Output the [x, y] coordinate of the center of the cell containing the given text.  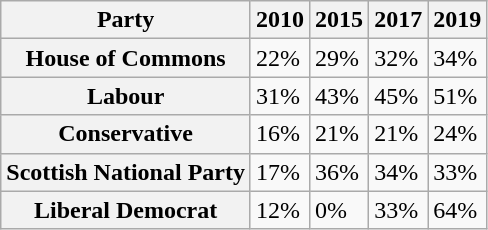
51% [458, 96]
Party [126, 20]
29% [340, 58]
31% [280, 96]
17% [280, 172]
36% [340, 172]
Conservative [126, 134]
2017 [398, 20]
22% [280, 58]
2019 [458, 20]
Labour [126, 96]
24% [458, 134]
12% [280, 210]
2010 [280, 20]
2015 [340, 20]
32% [398, 58]
45% [398, 96]
Scottish National Party [126, 172]
0% [340, 210]
Liberal Democrat [126, 210]
16% [280, 134]
43% [340, 96]
64% [458, 210]
House of Commons [126, 58]
